Capture the cell that displays the provided text and extract its [x, y] central coordinate. 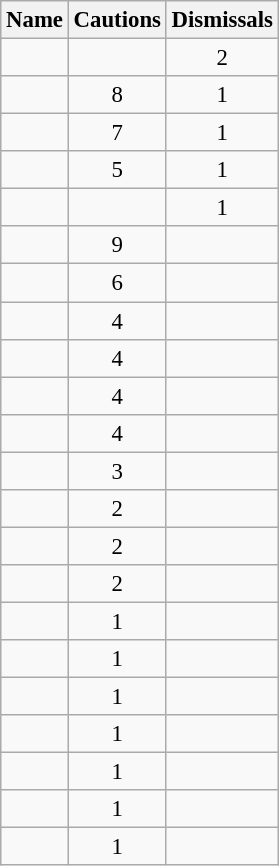
Dismissals [222, 20]
6 [117, 283]
Cautions [117, 20]
Name [35, 20]
7 [117, 133]
9 [117, 245]
8 [117, 95]
5 [117, 170]
3 [117, 471]
